Capture the cell that displays the provided text and extract its [x, y] central coordinate. 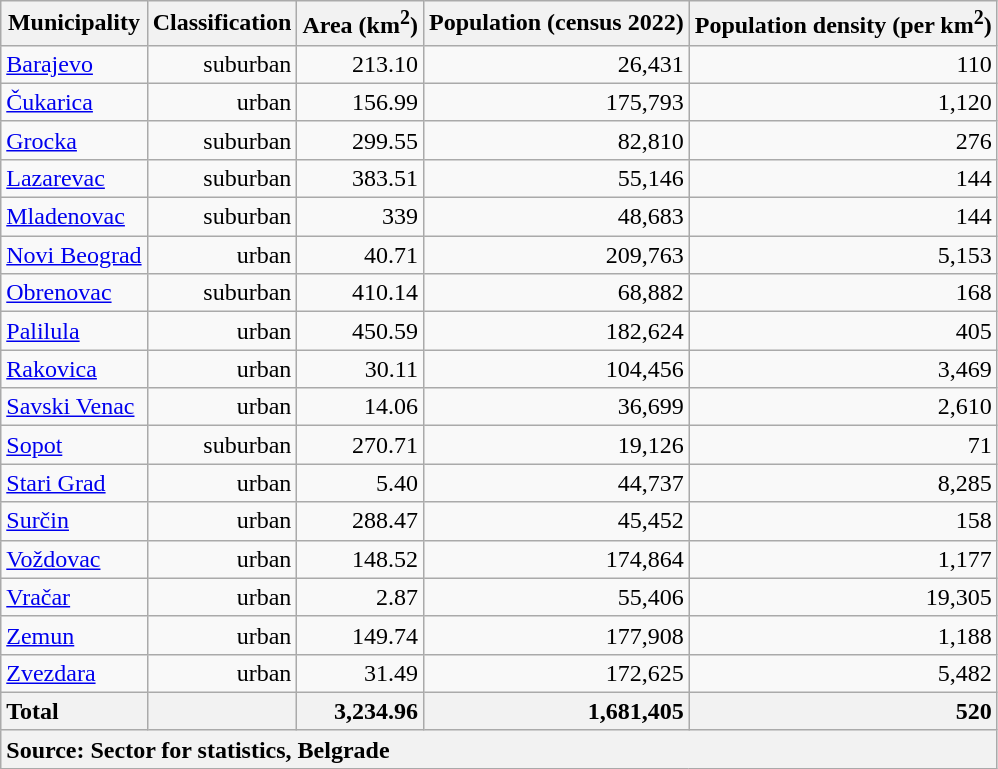
Novi Beograd [74, 255]
Voždovac [74, 559]
Mladenovac [74, 217]
156.99 [360, 102]
19,305 [843, 597]
Stari Grad [74, 483]
177,908 [556, 635]
48,683 [556, 217]
3,469 [843, 369]
209,763 [556, 255]
71 [843, 445]
339 [360, 217]
Source: Sector for statistics, Belgrade [499, 749]
Population (census 2022) [556, 24]
3,234.96 [360, 711]
Savski Venac [74, 407]
Municipality [74, 24]
Vračar [74, 597]
31.49 [360, 673]
5.40 [360, 483]
68,882 [556, 293]
182,624 [556, 331]
Barajevo [74, 64]
2,610 [843, 407]
Classification [222, 24]
Total [74, 711]
8,285 [843, 483]
168 [843, 293]
44,737 [556, 483]
14.06 [360, 407]
Zvezdara [74, 673]
149.74 [360, 635]
450.59 [360, 331]
Population density (per km2) [843, 24]
110 [843, 64]
288.47 [360, 521]
213.10 [360, 64]
30.11 [360, 369]
Grocka [74, 140]
276 [843, 140]
55,406 [556, 597]
1,188 [843, 635]
Rakovica [74, 369]
40.71 [360, 255]
Čukarica [74, 102]
410.14 [360, 293]
1,120 [843, 102]
270.71 [360, 445]
520 [843, 711]
383.51 [360, 178]
1,177 [843, 559]
Palilula [74, 331]
1,681,405 [556, 711]
Sopot [74, 445]
Zemun [74, 635]
172,625 [556, 673]
405 [843, 331]
Area (km2) [360, 24]
174,864 [556, 559]
55,146 [556, 178]
45,452 [556, 521]
175,793 [556, 102]
2.87 [360, 597]
36,699 [556, 407]
Lazarevac [74, 178]
Surčin [74, 521]
82,810 [556, 140]
299.55 [360, 140]
26,431 [556, 64]
148.52 [360, 559]
158 [843, 521]
19,126 [556, 445]
5,153 [843, 255]
104,456 [556, 369]
Obrenovac [74, 293]
5,482 [843, 673]
